Identify which cell holds the provided text, then report its [x, y] central coordinate. 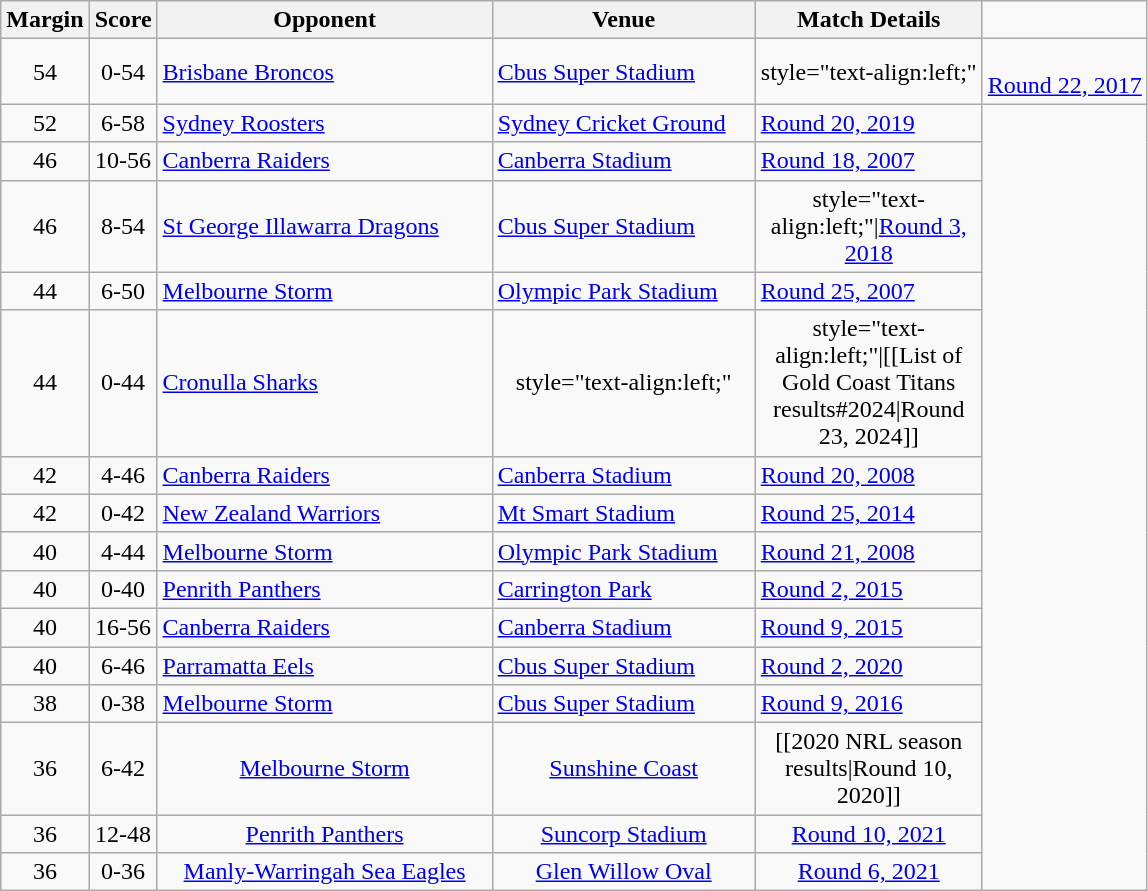
Round 20, 2008 [868, 475]
Sydney Cricket Ground [624, 123]
0-38 [123, 704]
Round 2, 2015 [868, 589]
style="text-align:left;"|Round 3, 2018 [868, 226]
54 [45, 72]
Suncorp Stadium [624, 834]
Round 22, 2017 [1064, 72]
4-44 [123, 551]
6-46 [123, 665]
Margin [45, 20]
St George Illawarra Dragons [324, 226]
Round 25, 2014 [868, 513]
6-58 [123, 123]
0-42 [123, 513]
Round 10, 2021 [868, 834]
Round 25, 2007 [868, 291]
16-56 [123, 627]
Parramatta Eels [324, 665]
[[2020 NRL seasonresults|Round 10, 2020]] [868, 769]
Manly-Warringah Sea Eagles [324, 872]
style="text-align:left;"|[[List of Gold Coast Titansresults#2024|Round 23, 2024]] [868, 383]
Brisbane Broncos [324, 72]
Score [123, 20]
Match Details [868, 20]
52 [45, 123]
Round 20, 2019 [868, 123]
6-42 [123, 769]
Venue [624, 20]
Cronulla Sharks [324, 383]
8-54 [123, 226]
Sydney Roosters [324, 123]
0-40 [123, 589]
0-44 [123, 383]
6-50 [123, 291]
Glen Willow Oval [624, 872]
Mt Smart Stadium [624, 513]
Carrington Park [624, 589]
New Zealand Warriors [324, 513]
Round 21, 2008 [868, 551]
10-56 [123, 161]
4-46 [123, 475]
0-54 [123, 72]
Round 6, 2021 [868, 872]
Opponent [324, 20]
Sunshine Coast [624, 769]
Round 18, 2007 [868, 161]
Round 2, 2020 [868, 665]
Round 9, 2016 [868, 704]
12-48 [123, 834]
0-36 [123, 872]
38 [45, 704]
Round 9, 2015 [868, 627]
